Capture the cell that displays the provided text and extract its (x, y) central coordinate. 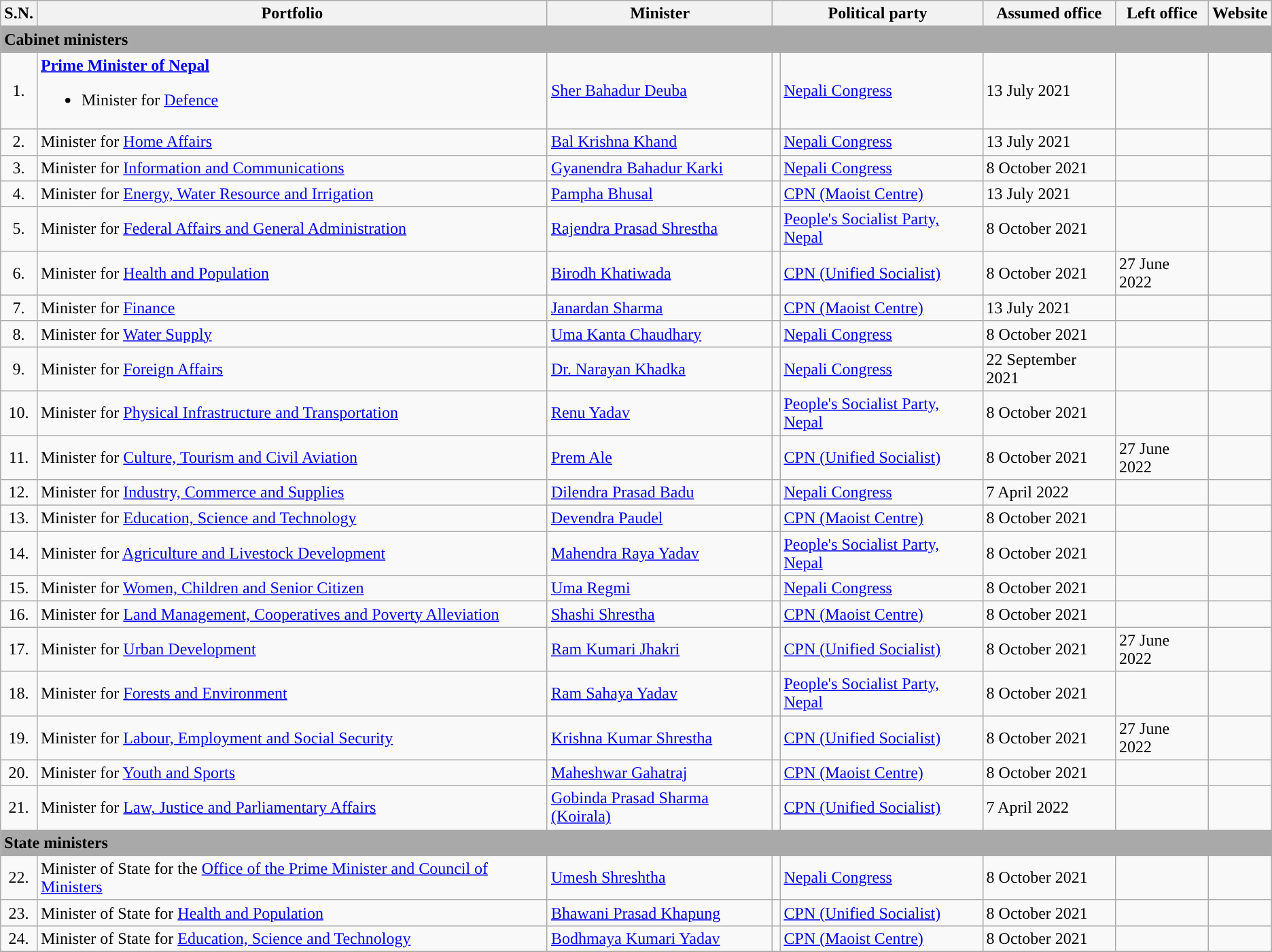
Minister for Water Supply (292, 334)
21. (19, 807)
10. (19, 413)
State ministers (636, 843)
Political party (878, 14)
6. (19, 273)
20. (19, 773)
Prime Minister of NepalMinister for Defence (292, 91)
Dilendra Prasad Badu (660, 493)
Minister (660, 14)
8. (19, 334)
Uma Kanta Chaudhary (660, 334)
Minister for Culture, Tourism and Civil Aviation (292, 457)
Renu Yadav (660, 413)
Minister for Finance (292, 308)
Devendra Paudel (660, 518)
Gyanendra Bahadur Karki (660, 168)
Krishna Kumar Shrestha (660, 738)
4. (19, 194)
Minister for Physical Infrastructure and Transportation (292, 413)
S.N. (19, 14)
Shashi Shrestha (660, 614)
Assumed office (1049, 14)
Minister of State for Health and Population (292, 913)
Ram Sahaya Yadav (660, 693)
Minister for Forests and Environment (292, 693)
Mahendra Raya Yadav (660, 553)
Maheshwar Gahatraj (660, 773)
Minister for Home Affairs (292, 142)
Bal Krishna Khand (660, 142)
Minister for Land Management, Cooperatives and Poverty Alleviation (292, 614)
Minister of State for the Office of the Prime Minister and Council of Ministers (292, 878)
9. (19, 368)
2. (19, 142)
19. (19, 738)
Prem Ale (660, 457)
Ram Kumari Jhakri (660, 650)
Sher Bahadur Deuba (660, 91)
Minister for Women, Children and Senior Citizen (292, 588)
Birodh Khatiwada (660, 273)
Minister for Foreign Affairs (292, 368)
Portfolio (292, 14)
Minister for Health and Population (292, 273)
Minister for Youth and Sports (292, 773)
11. (19, 457)
Minister for Agriculture and Livestock Development (292, 553)
Minister for Energy, Water Resource and Irrigation (292, 194)
23. (19, 913)
Minister for Industry, Commerce and Supplies (292, 493)
17. (19, 650)
24. (19, 938)
5. (19, 228)
Pampha Bhusal (660, 194)
Minister for Information and Communications (292, 168)
Janardan Sharma (660, 308)
15. (19, 588)
22. (19, 878)
7. (19, 308)
18. (19, 693)
16. (19, 614)
Rajendra Prasad Shrestha (660, 228)
3. (19, 168)
Dr. Narayan Khadka (660, 368)
Left office (1162, 14)
Uma Regmi (660, 588)
Bhawani Prasad Khapung (660, 913)
Minister for Federal Affairs and General Administration (292, 228)
Minister for Urban Development (292, 650)
12. (19, 493)
22 September 2021 (1049, 368)
Gobinda Prasad Sharma (Koirala) (660, 807)
Minister for Law, Justice and Parliamentary Affairs (292, 807)
Website (1240, 14)
Minister of State for Education, Science and Technology (292, 938)
Minister for Labour, Employment and Social Security (292, 738)
Minister for Education, Science and Technology (292, 518)
14. (19, 553)
Bodhmaya Kumari Yadav (660, 938)
1. (19, 91)
Cabinet ministers (636, 39)
13. (19, 518)
Umesh Shreshtha (660, 878)
